Identify which cell holds the provided text, then report its (x, y) central coordinate. 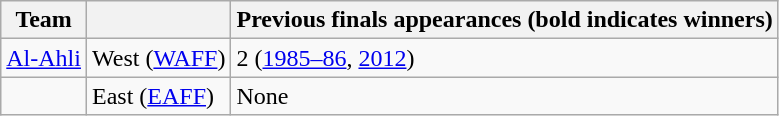
2 (1985–86, 2012) (504, 58)
Team (44, 20)
None (504, 96)
East (EAFF) (158, 96)
Previous finals appearances (bold indicates winners) (504, 20)
Al-Ahli (44, 58)
West (WAFF) (158, 58)
